Pinpoint the cell where the given text exists, returning its (x, y) midpoint coordinate. 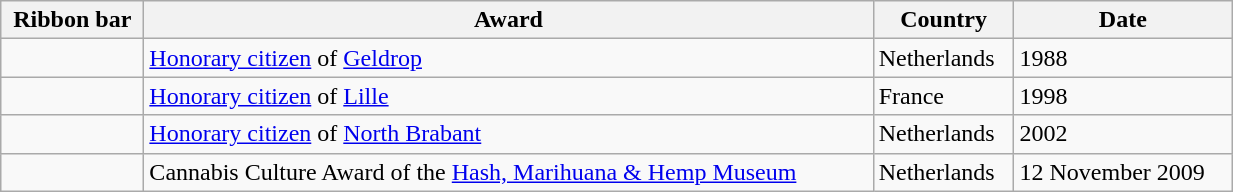
1998 (1123, 96)
Ribbon bar (72, 20)
Honorary citizen of Geldrop (508, 58)
Honorary citizen of Lille (508, 96)
Award (508, 20)
Country (944, 20)
Cannabis Culture Award of the Hash, Marihuana & Hemp Museum (508, 172)
12 November 2009 (1123, 172)
Date (1123, 20)
France (944, 96)
Honorary citizen of North Brabant (508, 134)
2002 (1123, 134)
1988 (1123, 58)
